Return the [x, y] coordinate for the center point of the cell that contains the specified text.  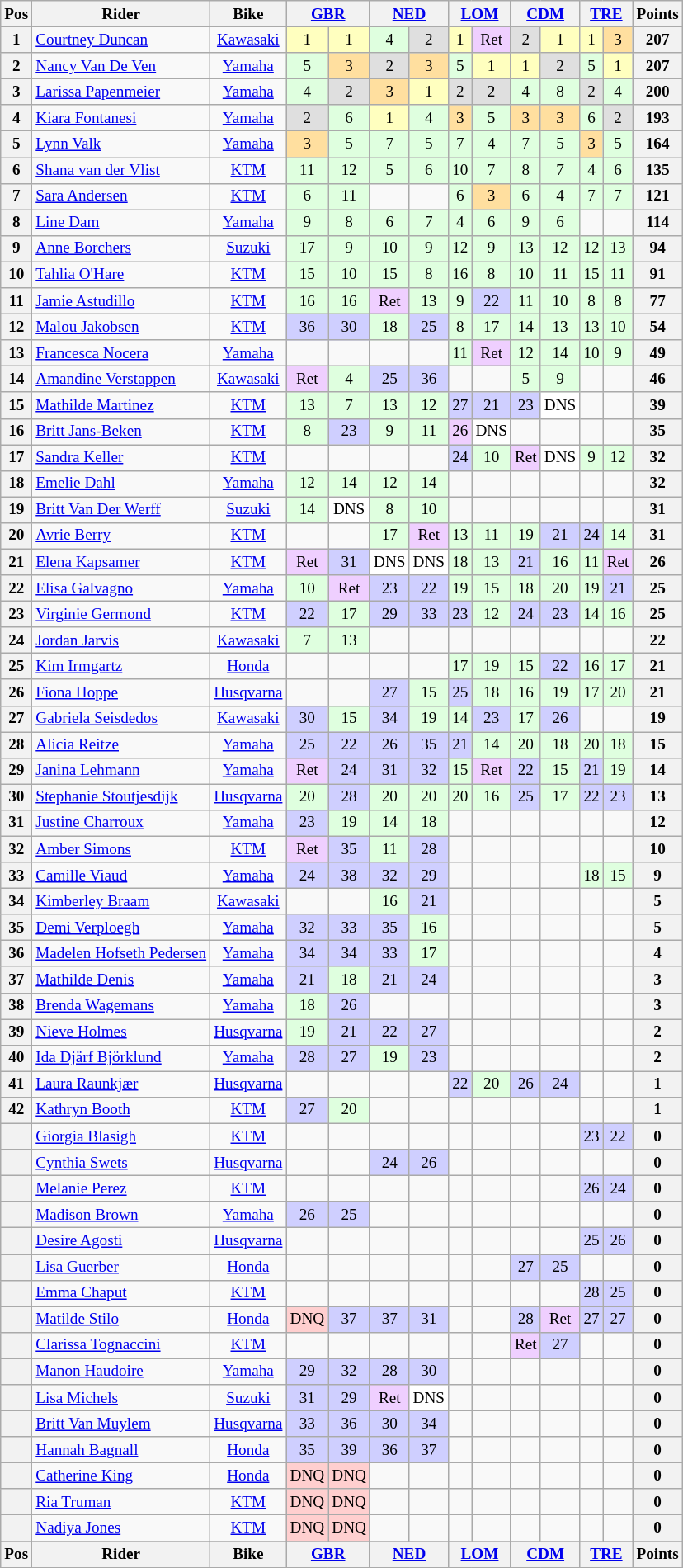
Kathryn Booth [121, 1110]
Hannah Bagnall [121, 1450]
Gabriela Seisdedos [121, 719]
Desire Agosti [121, 1241]
Kiara Fontanesi [121, 118]
41 [16, 1084]
Tahlia O'Hare [121, 275]
Alicia Reitze [121, 744]
Justine Charroux [121, 823]
Mathilde Denis [121, 980]
Catherine King [121, 1476]
Emma Chaput [121, 1293]
Amandine Verstappen [121, 380]
121 [657, 196]
114 [657, 223]
Ria Truman [121, 1502]
Amber Simons [121, 849]
Manon Haudoire [121, 1372]
Clarissa Tognaccini [121, 1345]
Virginie Germond [121, 614]
Stephanie Stoutjesdijk [121, 797]
Nieve Holmes [121, 1032]
Ida Djärf Björklund [121, 1058]
Nadiya Jones [121, 1528]
Kimberley Braam [121, 901]
Line Dam [121, 223]
Melanie Perez [121, 1188]
Jamie Astudillo [121, 301]
77 [657, 301]
Giorgia Blasigh [121, 1136]
Avrie Berry [121, 536]
94 [657, 248]
Matilde Stilo [121, 1320]
Britt Jans-Beken [121, 432]
Camille Viaud [121, 876]
Lisa Michels [121, 1398]
Lisa Guerber [121, 1267]
49 [657, 353]
Britt Van Muylem [121, 1424]
Anne Borchers [121, 248]
Emelie Dahl [121, 484]
Francesca Nocera [121, 353]
Kim Irmgartz [121, 667]
46 [657, 380]
40 [16, 1058]
Shana van der Vlist [121, 170]
Mathilde Martinez [121, 405]
Nancy Van De Ven [121, 66]
Demi Verploegh [121, 928]
Madelen Hofseth Pedersen [121, 954]
Fiona Hoppe [121, 692]
Madison Brown [121, 1215]
Lynn Valk [121, 144]
Larissa Papenmeier [121, 92]
Elena Kapsamer [121, 562]
135 [657, 170]
Courtney Duncan [121, 40]
Janina Lehmann [121, 771]
200 [657, 92]
193 [657, 118]
Laura Raunkjær [121, 1084]
91 [657, 275]
Cynthia Swets [121, 1163]
Brenda Wagemans [121, 1006]
Malou Jakobsen [121, 327]
Elisa Galvagno [121, 588]
42 [16, 1110]
Sara Andersen [121, 196]
54 [657, 327]
164 [657, 144]
Sandra Keller [121, 457]
Jordan Jarvis [121, 640]
Britt Van Der Werff [121, 510]
